Search for the cell housing the specified text and yield its [X, Y] center coordinate. 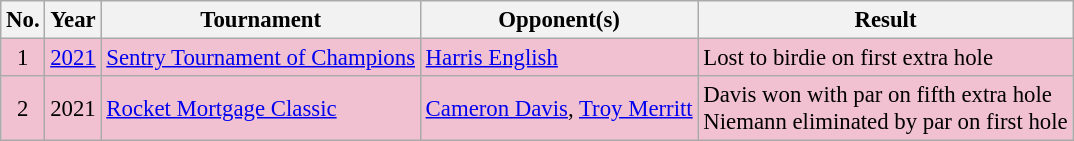
No. [23, 20]
Tournament [260, 20]
Sentry Tournament of Champions [260, 58]
Harris English [559, 58]
2 [23, 108]
Rocket Mortgage Classic [260, 108]
Result [886, 20]
Davis won with par on fifth extra holeNiemann eliminated by par on first hole [886, 108]
Year [73, 20]
Cameron Davis, Troy Merritt [559, 108]
Lost to birdie on first extra hole [886, 58]
Opponent(s) [559, 20]
1 [23, 58]
